From the cell containing the given text, extract its center point as [x, y] coordinate. 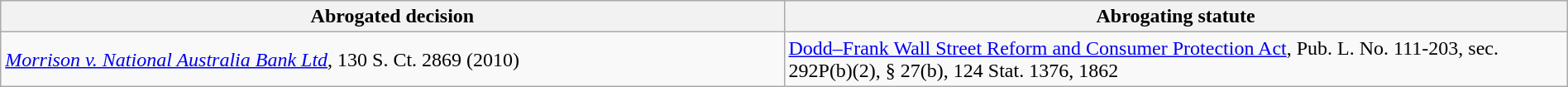
Abrogated decision [392, 17]
Dodd–Frank Wall Street Reform and Consumer Protection Act, Pub. L. No. 111-203, sec. 292P(b)(2), § 27(b), 124 Stat. 1376, 1862 [1176, 60]
Abrogating statute [1176, 17]
Morrison v. National Australia Bank Ltd, 130 S. Ct. 2869 (2010) [392, 60]
